Search for the cell housing the specified text and yield its (X, Y) center coordinate. 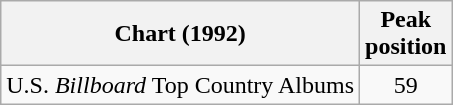
U.S. Billboard Top Country Albums (180, 85)
59 (406, 85)
Peakposition (406, 34)
Chart (1992) (180, 34)
